Output the (x, y) coordinate of the center of the cell containing the given text.  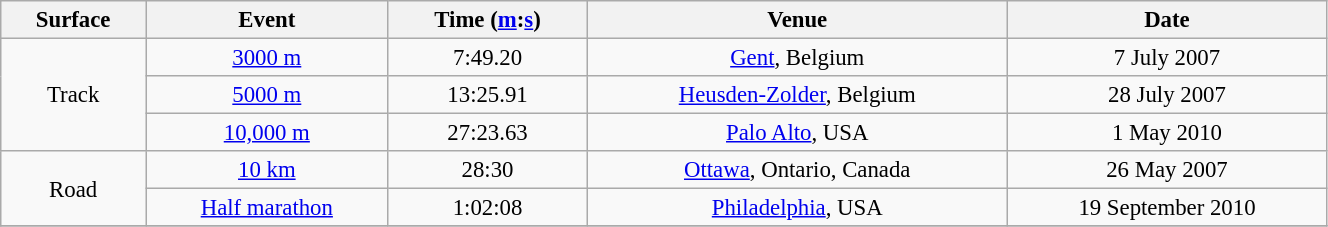
7 July 2007 (1166, 58)
Philadelphia, USA (797, 208)
7:49.20 (488, 58)
26 May 2007 (1166, 170)
Road (74, 188)
28:30 (488, 170)
3000 m (268, 58)
28 July 2007 (1166, 95)
Ottawa, Ontario, Canada (797, 170)
1 May 2010 (1166, 133)
Track (74, 96)
13:25.91 (488, 95)
Heusden-Zolder, Belgium (797, 95)
Event (268, 20)
Half marathon (268, 208)
Surface (74, 20)
27:23.63 (488, 133)
Palo Alto, USA (797, 133)
Gent, Belgium (797, 58)
10 km (268, 170)
10,000 m (268, 133)
Venue (797, 20)
5000 m (268, 95)
Date (1166, 20)
Time (m:s) (488, 20)
1:02:08 (488, 208)
19 September 2010 (1166, 208)
